Determine the (x, y) coordinate at the center of the cell enclosing the given text.  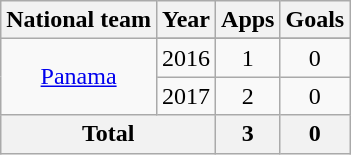
2017 (186, 96)
Panama (79, 77)
Year (186, 20)
Apps (248, 20)
Goals (315, 20)
3 (248, 134)
2016 (186, 58)
2 (248, 96)
1 (248, 58)
Total (108, 134)
National team (79, 20)
